Detect which cell encompasses the target text, then output its (X, Y) center coordinate. 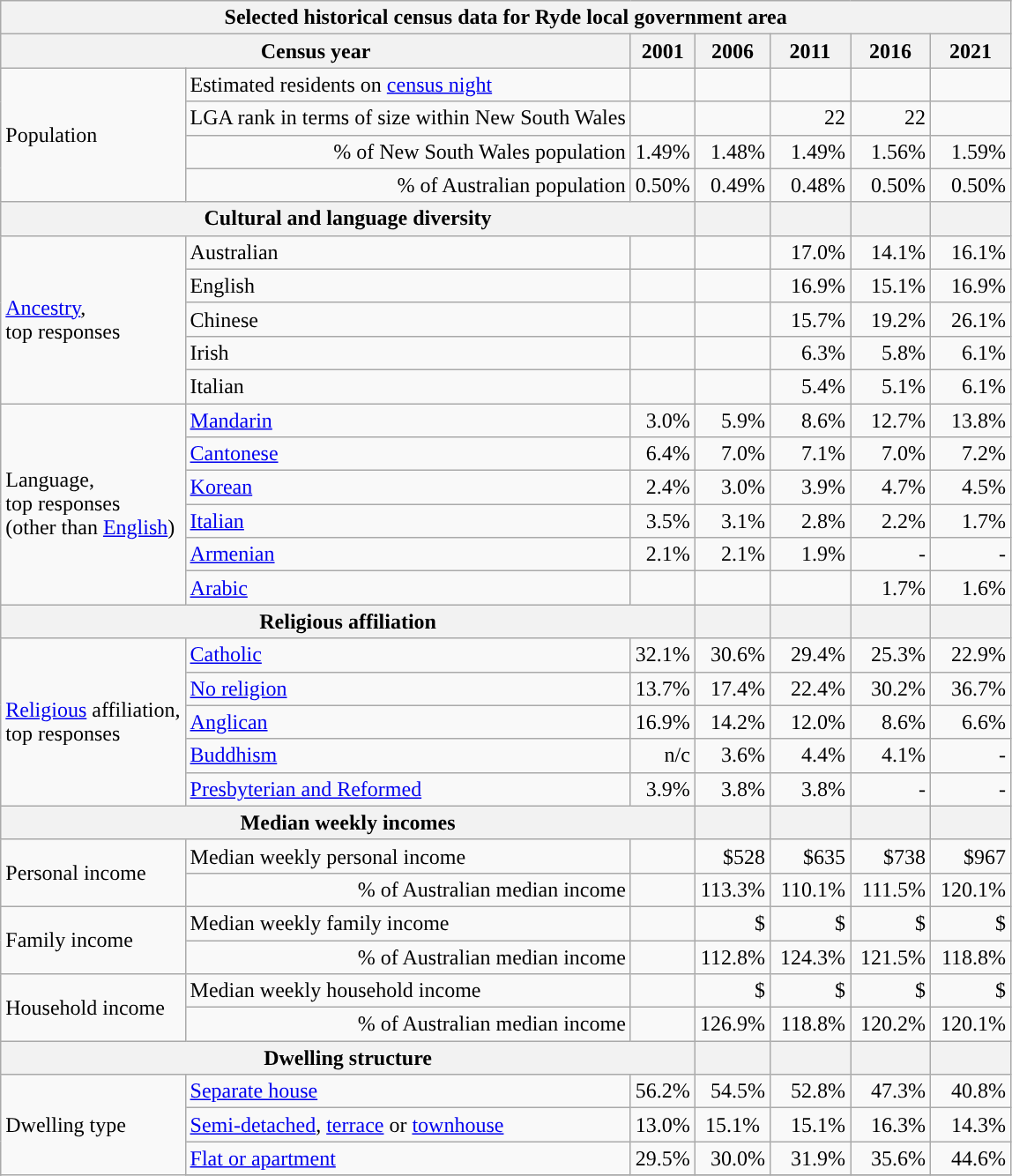
1.6% (971, 588)
124.3% (809, 956)
Language,top responses(other than English) (93, 504)
Catholic (407, 655)
Median weekly incomes (348, 822)
30.6% (732, 655)
1.9% (809, 555)
4.1% (890, 755)
32.1% (663, 655)
2006 (732, 51)
120.2% (890, 1024)
LGA rank in terms of size within New South Wales (407, 118)
Separate house (407, 1091)
113.3% (732, 889)
2011 (809, 51)
2001 (663, 51)
6.4% (663, 454)
$635 (809, 856)
% of New South Wales population (407, 152)
5.1% (890, 386)
4.5% (971, 488)
Buddhism (407, 755)
17.4% (732, 688)
40.8% (971, 1091)
Chinese (407, 319)
Census year (316, 51)
22.4% (809, 688)
English (407, 286)
5.9% (732, 421)
2.2% (890, 521)
26.1% (971, 319)
2021 (971, 51)
52.8% (809, 1091)
29.5% (663, 1158)
Cantonese (407, 454)
14.3% (971, 1125)
Selected historical census data for Ryde local government area (506, 18)
13.0% (663, 1125)
14.2% (732, 722)
1.59% (971, 152)
3.1% (732, 521)
12.7% (890, 421)
Median weekly personal income (407, 856)
44.6% (971, 1158)
6.6% (971, 722)
3.5% (663, 521)
Cultural and language diversity (348, 219)
Religious affiliation,top responses (93, 722)
2016 (890, 51)
36.7% (971, 688)
16.1% (971, 252)
15.7% (809, 319)
56.2% (663, 1091)
29.4% (809, 655)
7.2% (971, 454)
Household income (93, 1008)
5.8% (890, 353)
1.56% (890, 152)
$528 (732, 856)
2.8% (809, 521)
1.48% (732, 152)
5.4% (809, 386)
Estimated residents on census night (407, 85)
Armenian (407, 555)
47.3% (890, 1091)
22.9% (971, 655)
Mandarin (407, 421)
121.5% (890, 956)
Presbyterian and Reformed (407, 789)
4.7% (890, 488)
54.5% (732, 1091)
4.4% (809, 755)
% of Australian population (407, 185)
Arabic (407, 588)
$738 (890, 856)
16.3% (890, 1125)
Dwelling structure (348, 1058)
35.6% (890, 1158)
14.1% (890, 252)
30.0% (732, 1158)
Ancestry,top responses (93, 319)
Family income (93, 940)
2.4% (663, 488)
6.3% (809, 353)
31.9% (809, 1158)
0.48% (809, 185)
Korean (407, 488)
112.8% (732, 956)
Population (93, 135)
3.6% (732, 755)
19.2% (890, 319)
Semi-detached, terrace or townhouse (407, 1125)
7.1% (809, 454)
Dwelling type (93, 1125)
30.2% (890, 688)
Religious affiliation (348, 621)
111.5% (890, 889)
n/c (663, 755)
12.0% (809, 722)
13.7% (663, 688)
126.9% (732, 1024)
Median weekly family income (407, 923)
25.3% (890, 655)
13.8% (971, 421)
0.49% (732, 185)
Anglican (407, 722)
17.0% (809, 252)
Personal income (93, 873)
$967 (971, 856)
Median weekly household income (407, 991)
Flat or apartment (407, 1158)
Australian (407, 252)
110.1% (809, 889)
No religion (407, 688)
Irish (407, 353)
